For the text-containing cell, return its midpoint in (X, Y) coordinate format. 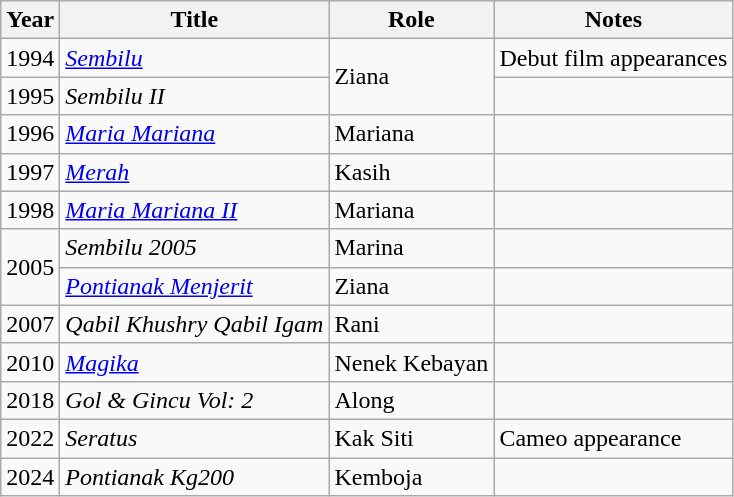
Debut film appearances (614, 58)
Pontianak Kg200 (194, 477)
2018 (30, 400)
Kemboja (412, 477)
Along (412, 400)
Year (30, 20)
1994 (30, 58)
Magika (194, 362)
1997 (30, 172)
Notes (614, 20)
2005 (30, 267)
2024 (30, 477)
1995 (30, 96)
Nenek Kebayan (412, 362)
Maria Mariana (194, 134)
Seratus (194, 438)
Gol & Gincu Vol: 2 (194, 400)
Marina (412, 248)
Cameo appearance (614, 438)
2022 (30, 438)
1998 (30, 210)
Maria Mariana II (194, 210)
Merah (194, 172)
Qabil Khushry Qabil Igam (194, 324)
Kasih (412, 172)
Sembilu 2005 (194, 248)
1996 (30, 134)
Title (194, 20)
Pontianak Menjerit (194, 286)
Sembilu (194, 58)
Kak Siti (412, 438)
2010 (30, 362)
2007 (30, 324)
Role (412, 20)
Rani (412, 324)
Sembilu II (194, 96)
